Capture the cell that displays the provided text and extract its (X, Y) central coordinate. 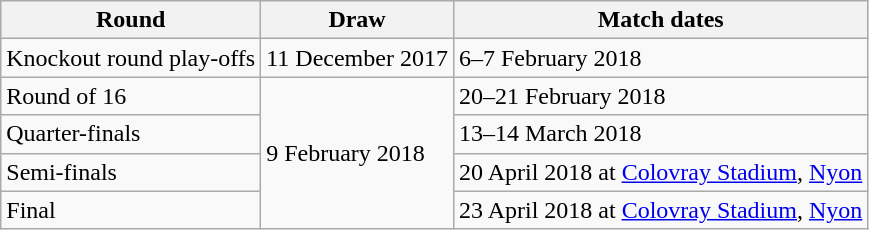
Knockout round play-offs (131, 58)
20–21 February 2018 (660, 96)
23 April 2018 at Colovray Stadium, Nyon (660, 210)
13–14 March 2018 (660, 134)
Round (131, 20)
Semi-finals (131, 172)
Draw (358, 20)
9 February 2018 (358, 153)
Quarter-finals (131, 134)
6–7 February 2018 (660, 58)
11 December 2017 (358, 58)
Round of 16 (131, 96)
20 April 2018 at Colovray Stadium, Nyon (660, 172)
Final (131, 210)
Match dates (660, 20)
